Search for the cell housing the specified text and yield its [x, y] center coordinate. 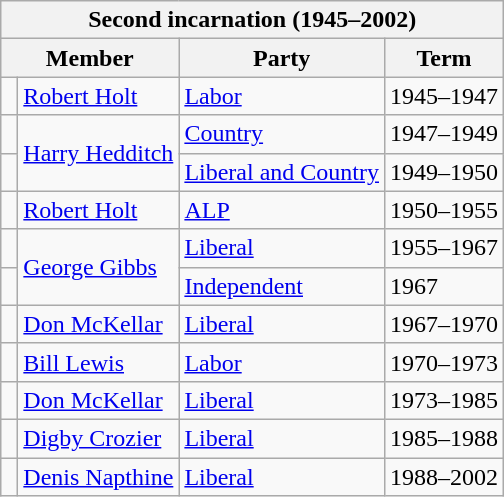
1955–1967 [444, 248]
1947–1949 [444, 134]
Country [282, 134]
Party [282, 58]
1970–1973 [444, 362]
1949–1950 [444, 172]
1988–2002 [444, 477]
Harry Hedditch [98, 153]
1967 [444, 286]
Denis Napthine [98, 477]
Term [444, 58]
Digby Crozier [98, 438]
1950–1955 [444, 210]
Independent [282, 286]
Second incarnation (1945–2002) [252, 20]
1973–1985 [444, 400]
1985–1988 [444, 438]
1945–1947 [444, 96]
1967–1970 [444, 324]
ALP [282, 210]
Member [90, 58]
George Gibbs [98, 267]
Bill Lewis [98, 362]
Liberal and Country [282, 172]
